Return the (x, y) coordinate for the center point of the cell that contains the specified text.  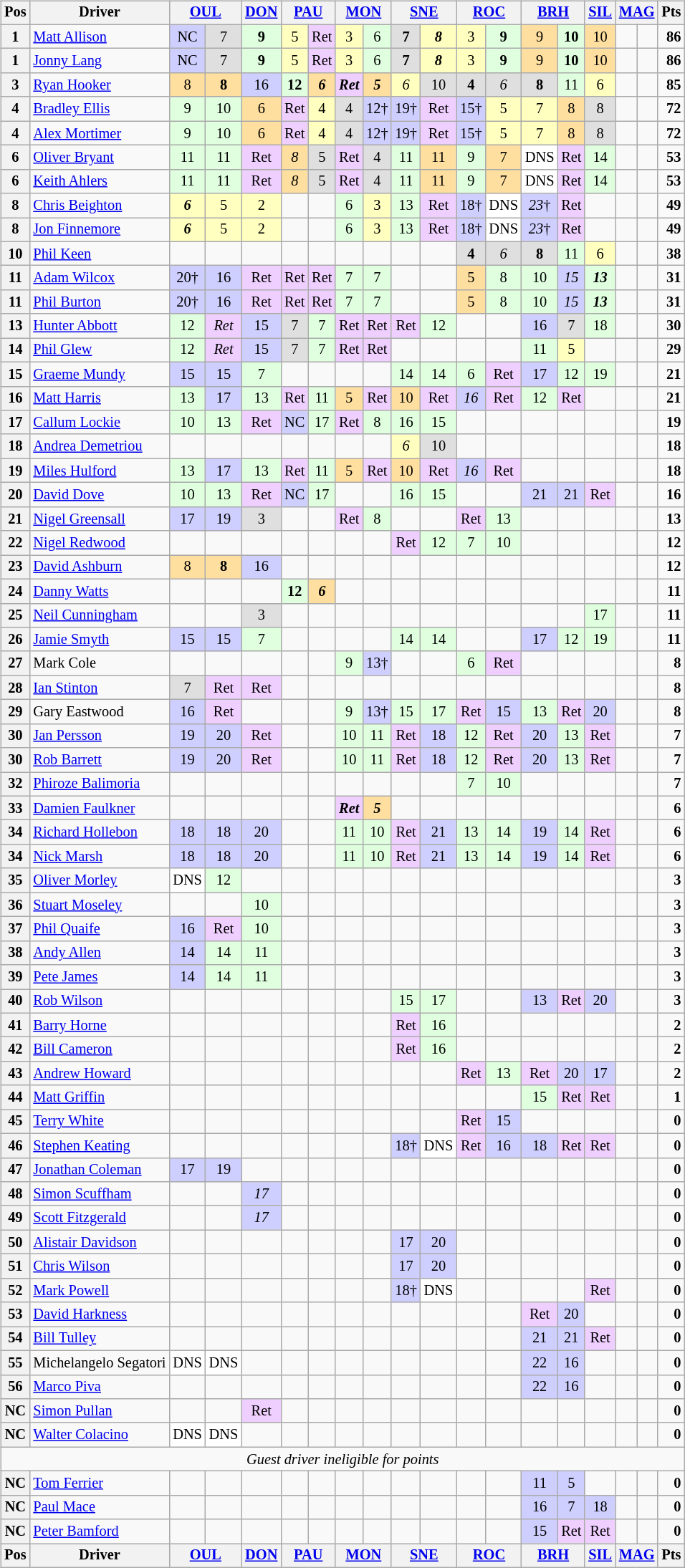
David Ashburn (99, 567)
55 (15, 1362)
35 (15, 880)
23 (15, 567)
David Harkness (99, 1314)
Mark Cole (99, 663)
Jonny Lang (99, 61)
Nick Marsh (99, 857)
Andy Allen (99, 953)
Miles Hulford (99, 471)
50 (15, 1242)
37 (15, 929)
Bradley Ellis (99, 109)
Pete James (99, 977)
Damien Faulkner (99, 808)
Gary Eastwood (99, 712)
Jan Persson (99, 736)
47 (15, 1170)
Terry White (99, 1122)
Richard Hollebon (99, 832)
Bill Cameron (99, 1049)
Alistair Davidson (99, 1242)
Phiroze Balimoria (99, 784)
Ryan Hooker (99, 85)
Bill Tulley (99, 1339)
Phil Glew (99, 350)
Chris Beighton (99, 206)
46 (15, 1145)
33 (15, 808)
Michelangelo Segatori (99, 1362)
Nigel Redwood (99, 543)
Phil Keen (99, 254)
Marco Piva (99, 1387)
Paul Mace (99, 1507)
Rob Barrett (99, 760)
Jamie Smyth (99, 640)
Neil Cunningham (99, 615)
Alex Mortimer (99, 133)
39 (15, 977)
44 (15, 1097)
41 (15, 1025)
Matt Allison (99, 37)
40 (15, 1001)
Matt Griffin (99, 1097)
Walter Colacino (99, 1435)
25 (15, 615)
Stephen Keating (99, 1145)
Mark Powell (99, 1290)
Callum Lockie (99, 423)
36 (15, 905)
26 (15, 640)
Scott Fitzgerald (99, 1218)
Simon Pullan (99, 1411)
45 (15, 1122)
43 (15, 1074)
85 (671, 85)
54 (15, 1339)
Stuart Moseley (99, 905)
Barry Horne (99, 1025)
52 (15, 1290)
Danny Watts (99, 591)
Hunter Abbott (99, 326)
Peter Bamford (99, 1531)
Andrew Howard (99, 1074)
56 (15, 1387)
David Dove (99, 495)
Ian Stinton (99, 688)
Jonathan Coleman (99, 1170)
Matt Harris (99, 398)
Oliver Bryant (99, 158)
32 (15, 784)
Chris Wilson (99, 1266)
Guest driver ineligible for points (342, 1459)
Oliver Morley (99, 880)
28 (15, 688)
Keith Ahlers (99, 181)
51 (15, 1266)
24 (15, 591)
Nigel Greensall (99, 519)
Andrea Demetriou (99, 446)
Adam Wilcox (99, 278)
Rob Wilson (99, 1001)
Graeme Mundy (99, 374)
48 (15, 1194)
Phil Burton (99, 302)
Simon Scuffham (99, 1194)
Tom Ferrier (99, 1483)
Phil Quaife (99, 929)
42 (15, 1049)
Jon Finnemore (99, 230)
27 (15, 663)
